Pinpoint the cell where the given text exists, returning its [X, Y] midpoint coordinate. 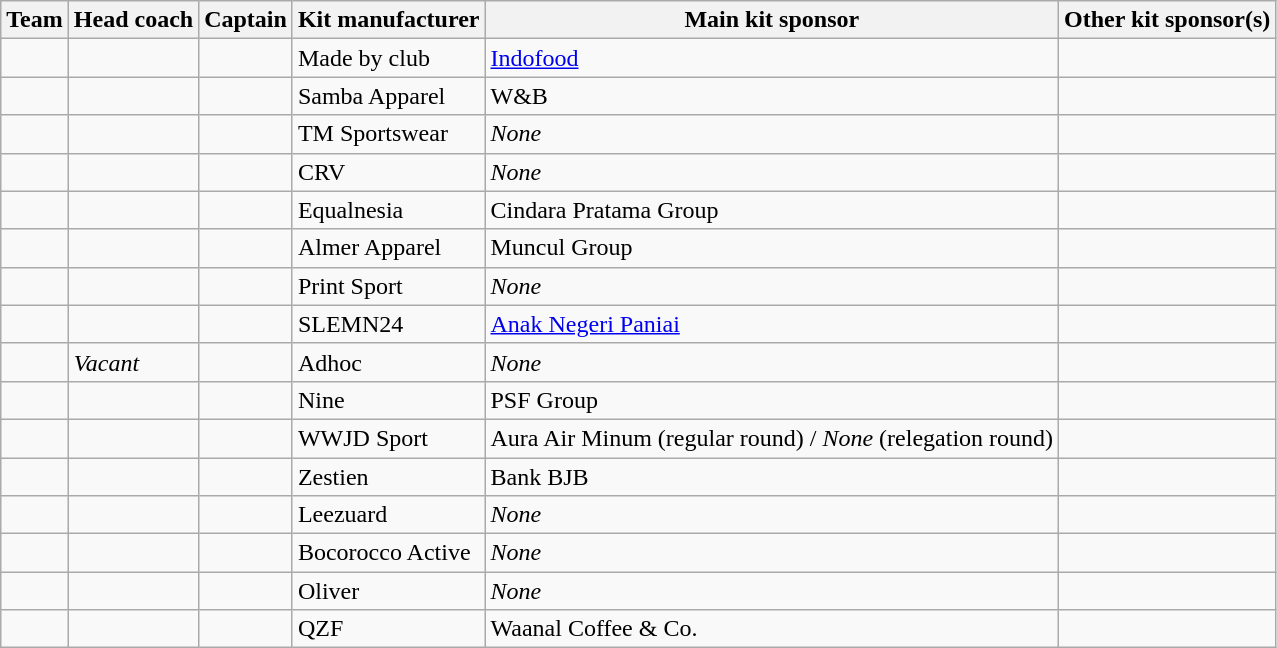
Samba Apparel [388, 96]
Cindara Pratama Group [772, 210]
Almer Apparel [388, 248]
WWJD Sport [388, 438]
Kit manufacturer [388, 20]
Oliver [388, 591]
PSF Group [772, 400]
Head coach [133, 20]
Muncul Group [772, 248]
Captain [246, 20]
Vacant [133, 362]
W&B [772, 96]
Bocorocco Active [388, 553]
Made by club [388, 58]
Anak Negeri Paniai [772, 324]
Aura Air Minum (regular round) / None (relegation round) [772, 438]
Indofood [772, 58]
CRV [388, 172]
QZF [388, 629]
Bank BJB [772, 477]
Other kit sponsor(s) [1168, 20]
Main kit sponsor [772, 20]
SLEMN24 [388, 324]
Adhoc [388, 362]
TM Sportswear [388, 134]
Waanal Coffee & Co. [772, 629]
Nine [388, 400]
Team [35, 20]
Print Sport [388, 286]
Zestien [388, 477]
Equalnesia [388, 210]
Leezuard [388, 515]
